Return (X, Y) of the center of cell containing provided text 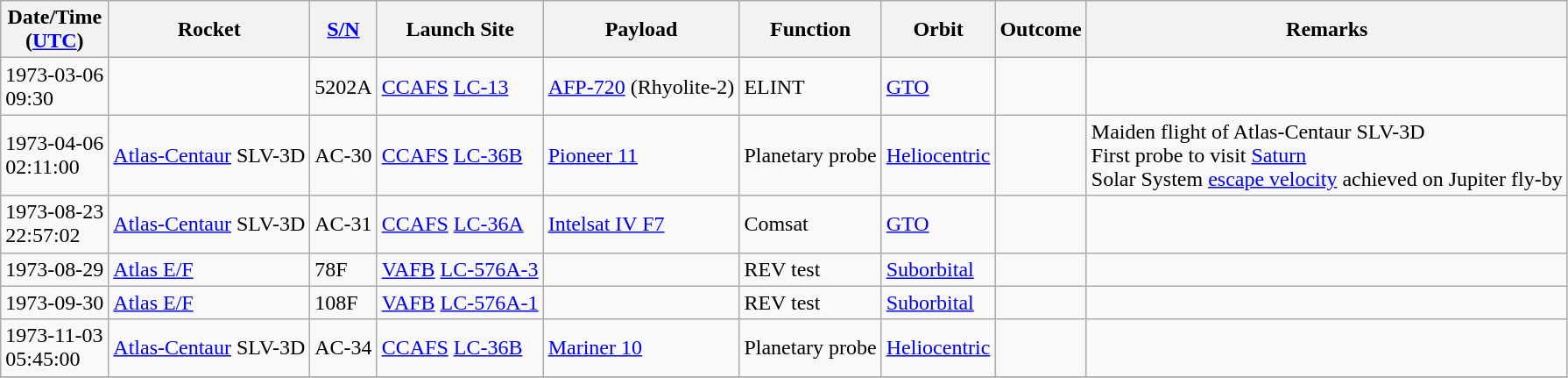
Orbit (938, 30)
Function (810, 30)
AC-31 (343, 225)
1973-09-30 (54, 303)
1973-11-0305:45:00 (54, 347)
CCAFS LC-13 (460, 86)
ELINT (810, 86)
1973-03-0609:30 (54, 86)
1973-08-29 (54, 269)
Outcome (1041, 30)
Comsat (810, 225)
VAFB LC-576A-1 (460, 303)
Remarks (1326, 30)
Maiden flight of Atlas-Centaur SLV-3DFirst probe to visit SaturnSolar System escape velocity achieved on Jupiter fly-by (1326, 155)
78F (343, 269)
Date/Time(UTC) (54, 30)
1973-04-0602:11:00 (54, 155)
S/N (343, 30)
Pioneer 11 (641, 155)
AC-34 (343, 347)
Mariner 10 (641, 347)
5202A (343, 86)
AC-30 (343, 155)
Rocket (209, 30)
Intelsat IV F7 (641, 225)
1973-08-2322:57:02 (54, 225)
Launch Site (460, 30)
Payload (641, 30)
CCAFS LC-36A (460, 225)
AFP-720 (Rhyolite-2) (641, 86)
108F (343, 303)
VAFB LC-576A-3 (460, 269)
